For the text-containing cell, return its midpoint in (X, Y) coordinate format. 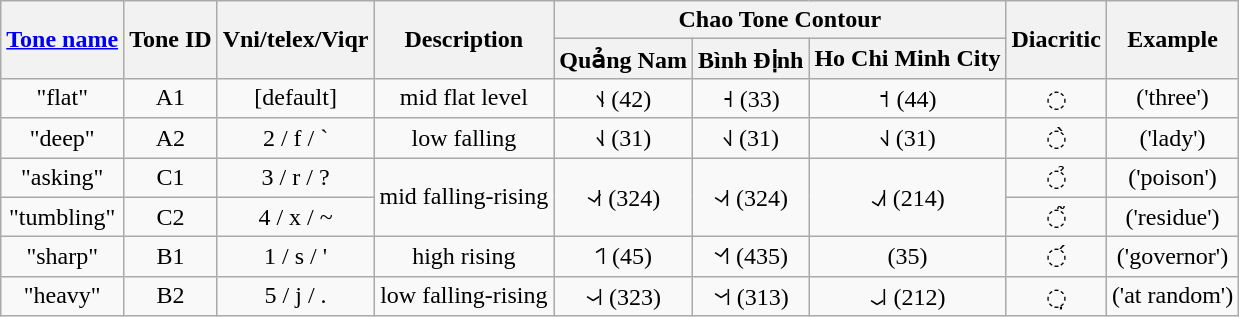
1 / s / ' (296, 257)
◌ (1056, 98)
mid falling-rising (464, 198)
˧˨˧ (323) (624, 296)
Vni/telex/Viqr (296, 40)
('residue') (1172, 217)
5 / j / . (296, 296)
[default] (296, 98)
B2 (171, 296)
◌̣ (1056, 296)
3 / r / ? (296, 178)
(35) (908, 257)
('lady') (1172, 138)
A1 (171, 98)
('at random') (1172, 296)
Diacritic (1056, 40)
◌̃ (1056, 217)
('three') (1172, 98)
˦ (44) (908, 98)
"deep" (62, 138)
4 / x / ~ (296, 217)
C1 (171, 178)
Tone ID (171, 40)
high rising (464, 257)
B1 (171, 257)
"flat" (62, 98)
˦˧˦ (313) (750, 296)
Example (1172, 40)
Tone name (62, 40)
Ho Chi Minh City (908, 59)
C2 (171, 217)
"sharp" (62, 257)
˦˧˥ (435) (750, 257)
"asking" (62, 178)
('poison') (1172, 178)
◌̉ (1056, 178)
˦˥ (45) (624, 257)
('governor') (1172, 257)
˦˨ (42) (624, 98)
mid flat level (464, 98)
˨˩˦ (214) (908, 198)
low falling-rising (464, 296)
A2 (171, 138)
Bình Định (750, 59)
"heavy" (62, 296)
low falling (464, 138)
Quảng Nam (624, 59)
˨˩˨ (212) (908, 296)
2 / f / ` (296, 138)
"tumbling" (62, 217)
Description (464, 40)
◌̀ (1056, 138)
˧ (33) (750, 98)
Chao Tone Contour (780, 20)
◌́ (1056, 257)
